Detect which cell encompasses the target text, then output its (X, Y) center coordinate. 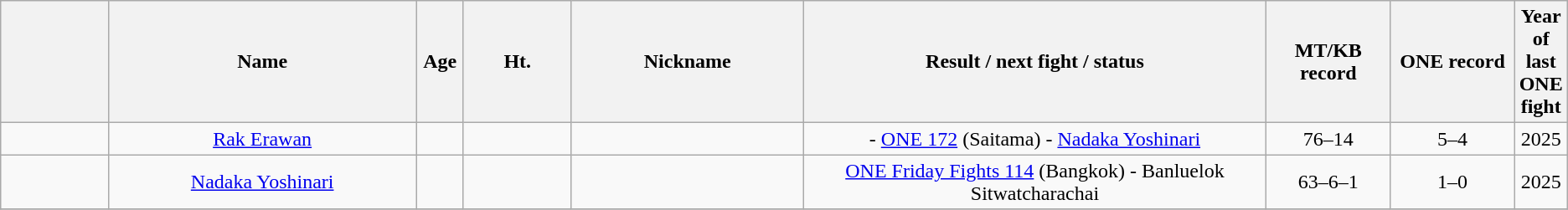
5–4 (1452, 139)
Nadaka Yoshinari (262, 182)
Year of last ONE fight (1541, 62)
76–14 (1328, 139)
MT/KB record (1328, 62)
Ht. (518, 62)
1–0 (1452, 182)
Rak Erawan (262, 139)
ONE record (1452, 62)
Nickname (687, 62)
Result / next fight / status (1034, 62)
ONE Friday Fights 114 (Bangkok) - Banluelok Sitwatcharachai (1034, 182)
Name (262, 62)
- ONE 172 (Saitama) - Nadaka Yoshinari (1034, 139)
63–6–1 (1328, 182)
Age (440, 62)
